For the text-containing cell, return its midpoint in (x, y) coordinate format. 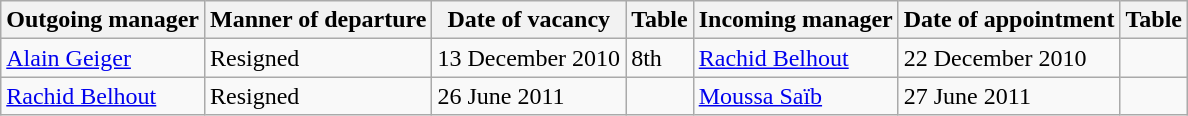
Alain Geiger (103, 58)
Date of appointment (1009, 20)
Incoming manager (796, 20)
27 June 2011 (1009, 96)
Date of vacancy (529, 20)
Manner of departure (318, 20)
13 December 2010 (529, 58)
Outgoing manager (103, 20)
Moussa Saïb (796, 96)
8th (660, 58)
26 June 2011 (529, 96)
22 December 2010 (1009, 58)
